For the text-containing cell, return its midpoint in [X, Y] coordinate format. 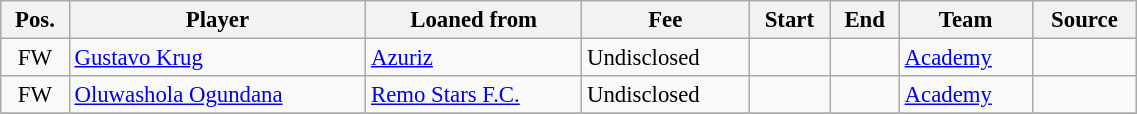
End [864, 20]
Oluwashola Ogundana [218, 95]
Pos. [35, 20]
Loaned from [474, 20]
Azuriz [474, 58]
Team [966, 20]
Start [790, 20]
Source [1084, 20]
Player [218, 20]
Remo Stars F.C. [474, 95]
Gustavo Krug [218, 58]
Fee [666, 20]
